Locate the cell with the specified text and output its (x, y) center coordinate. 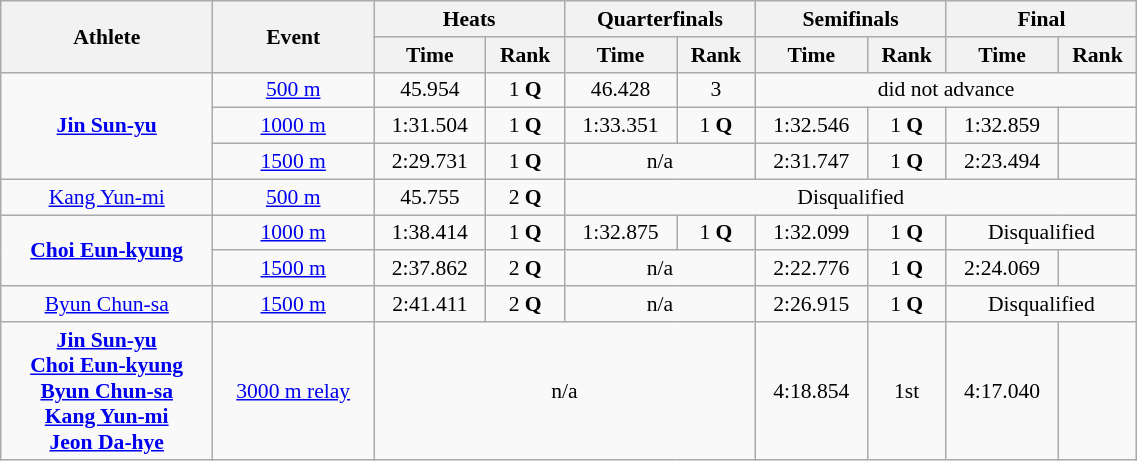
2:31.747 (811, 162)
2:29.731 (430, 162)
Final (1042, 19)
2:22.776 (811, 269)
Choi Eun-kyung (107, 250)
1st (906, 391)
1:33.351 (620, 126)
Kang Yun-mi (107, 197)
did not advance (946, 90)
2:41.411 (430, 304)
46.428 (620, 90)
1:32.875 (620, 233)
1:31.504 (430, 126)
Event (294, 36)
4:17.040 (1002, 391)
Byun Chun-sa (107, 304)
Quarterfinals (660, 19)
3000 m relay (294, 391)
1:32.099 (811, 233)
Jin Sun-yu Choi Eun-kyung Byun Chun-sa Kang Yun-mi Jeon Da-hye (107, 391)
2:24.069 (1002, 269)
2:23.494 (1002, 162)
3 (716, 90)
1:32.546 (811, 126)
1:38.414 (430, 233)
45.755 (430, 197)
Jin Sun-yu (107, 126)
Heats (470, 19)
1:32.859 (1002, 126)
Athlete (107, 36)
2:37.862 (430, 269)
4:18.854 (811, 391)
2:26.915 (811, 304)
Semifinals (850, 19)
45.954 (430, 90)
